Detect which cell encompasses the target text, then output its (x, y) center coordinate. 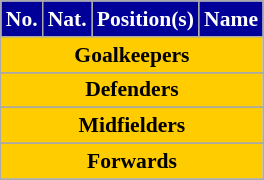
Defenders (132, 90)
Goalkeepers (132, 55)
Name (231, 19)
Position(s) (146, 19)
Midfielders (132, 126)
Forwards (132, 162)
No. (22, 19)
Nat. (68, 19)
